Locate the cell with the specified text and output its (X, Y) center coordinate. 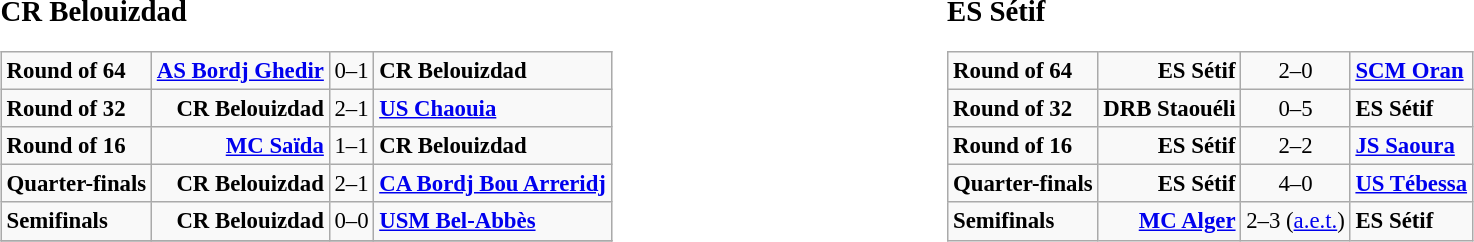
4–0 (1296, 184)
AS Bordj Ghedir (240, 71)
MC Saïda (240, 146)
2–2 (1296, 146)
USM Bel-Abbès (492, 221)
JS Saoura (1411, 146)
SCM Oran (1411, 71)
2–3 (a.e.t.) (1296, 221)
US Tébessa (1411, 184)
DRB Staouéli (1170, 109)
2–0 (1296, 71)
0–5 (1296, 109)
0–0 (352, 221)
MC Alger (1170, 221)
0–1 (352, 71)
CA Bordj Bou Arreridj (492, 184)
US Chaouia (492, 109)
1–1 (352, 146)
